Find where the given text appears and provide that cell's center as (x, y) coordinate. 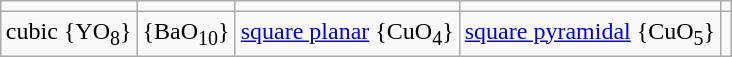
square planar {CuO4} (347, 34)
cubic {YO8} (68, 34)
square pyramidal {CuO5} (590, 34)
{BaO10} (186, 34)
